Capture the cell that displays the provided text and extract its (X, Y) central coordinate. 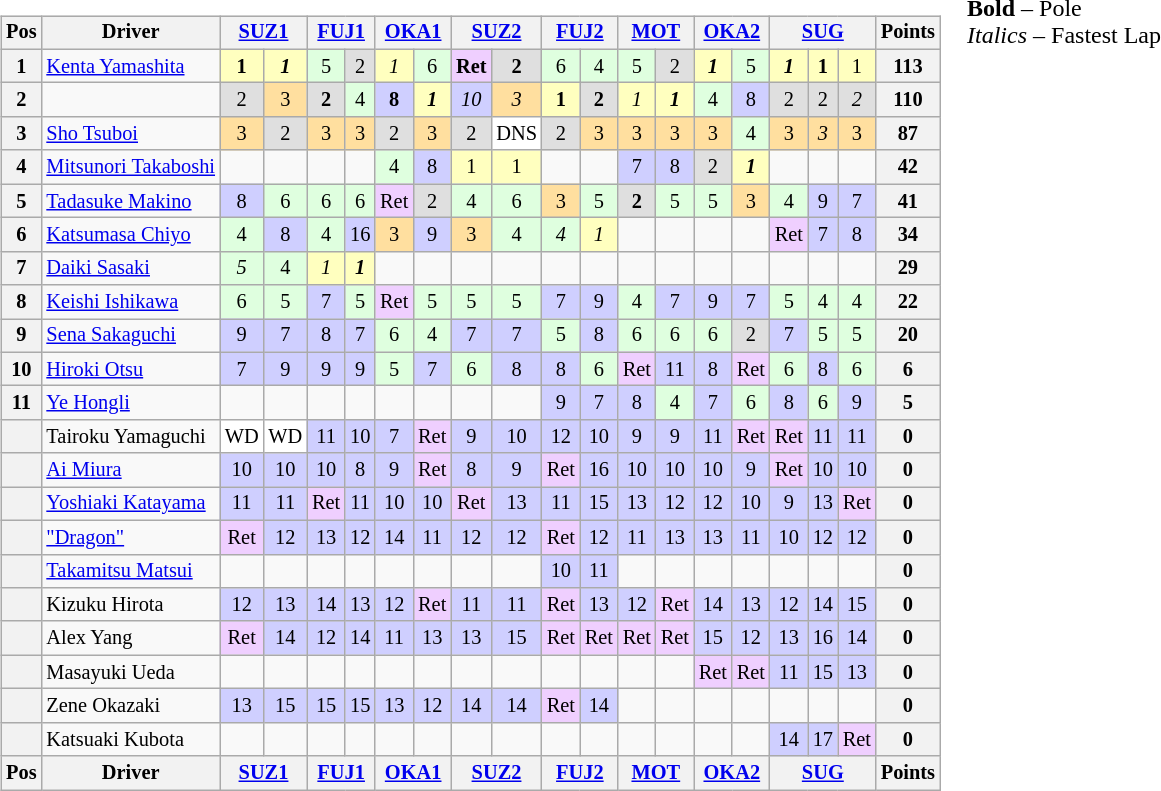
Zene Okazaki (130, 706)
20 (908, 336)
113 (908, 66)
Tadasuke Makino (130, 201)
87 (908, 134)
29 (908, 268)
22 (908, 302)
Mitsunori Takaboshi (130, 167)
17 (823, 739)
110 (908, 100)
Hiroki Otsu (130, 369)
Kenta Yamashita (130, 66)
DNS (516, 134)
"Dragon" (130, 537)
Masayuki Ueda (130, 672)
Yoshiaki Katayama (130, 504)
Ai Miura (130, 470)
Tairoku Yamaguchi (130, 437)
42 (908, 167)
34 (908, 235)
Alex Yang (130, 638)
Sena Sakaguchi (130, 336)
Keishi Ishikawa (130, 302)
Kizuku Hirota (130, 605)
Katsuaki Kubota (130, 739)
Katsumasa Chiyo (130, 235)
Sho Tsuboi (130, 134)
41 (908, 201)
Daiki Sasaki (130, 268)
Takamitsu Matsui (130, 571)
Ye Hongli (130, 403)
